Determine the (x, y) coordinate at the center of the cell enclosing the given text.  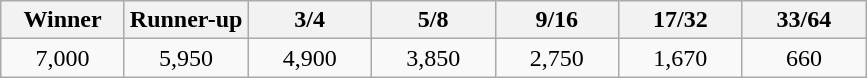
9/16 (557, 20)
3,850 (433, 58)
Runner-up (186, 20)
5/8 (433, 20)
1,670 (681, 58)
33/64 (804, 20)
5,950 (186, 58)
2,750 (557, 58)
3/4 (310, 20)
17/32 (681, 20)
660 (804, 58)
Winner (63, 20)
4,900 (310, 58)
7,000 (63, 58)
